For the text-containing cell, return its midpoint in [x, y] coordinate format. 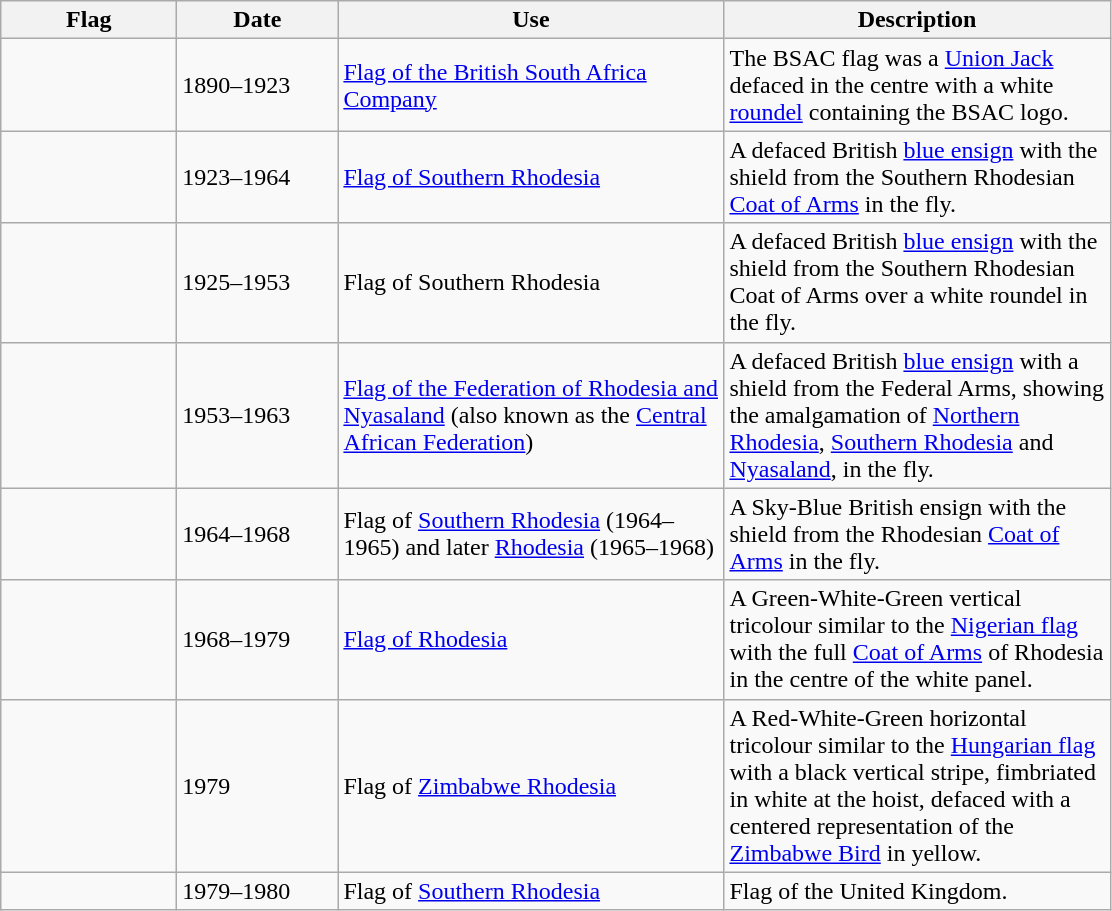
Flag of the British South Africa Company [531, 85]
A defaced British blue ensign with the shield from the Southern Rhodesian Coat of Arms over a white roundel in the fly. [917, 282]
Description [917, 20]
A Green-White-Green vertical tricolour similar to the Nigerian flag with the full Coat of Arms of Rhodesia in the centre of the white panel. [917, 640]
Flag of the Federation of Rhodesia and Nyasaland (also known as the Central African Federation) [531, 415]
Flag of Southern Rhodesia (1964–1965) and later Rhodesia (1965–1968) [531, 534]
Flag of Zimbabwe Rhodesia [531, 786]
Flag [89, 20]
1890–1923 [258, 85]
Flag of the United Kingdom. [917, 891]
1923–1964 [258, 177]
Date [258, 20]
1964–1968 [258, 534]
1968–1979 [258, 640]
1925–1953 [258, 282]
1979 [258, 786]
1979–1980 [258, 891]
1953–1963 [258, 415]
A Sky-Blue British ensign with the shield from the Rhodesian Coat of Arms in the fly. [917, 534]
A defaced British blue ensign with the shield from the Southern Rhodesian Coat of Arms in the fly. [917, 177]
Use [531, 20]
The BSAC flag was a Union Jack defaced in the centre with a white roundel containing the BSAC logo. [917, 85]
Flag of Rhodesia [531, 640]
